Search for the cell housing the specified text and yield its [X, Y] center coordinate. 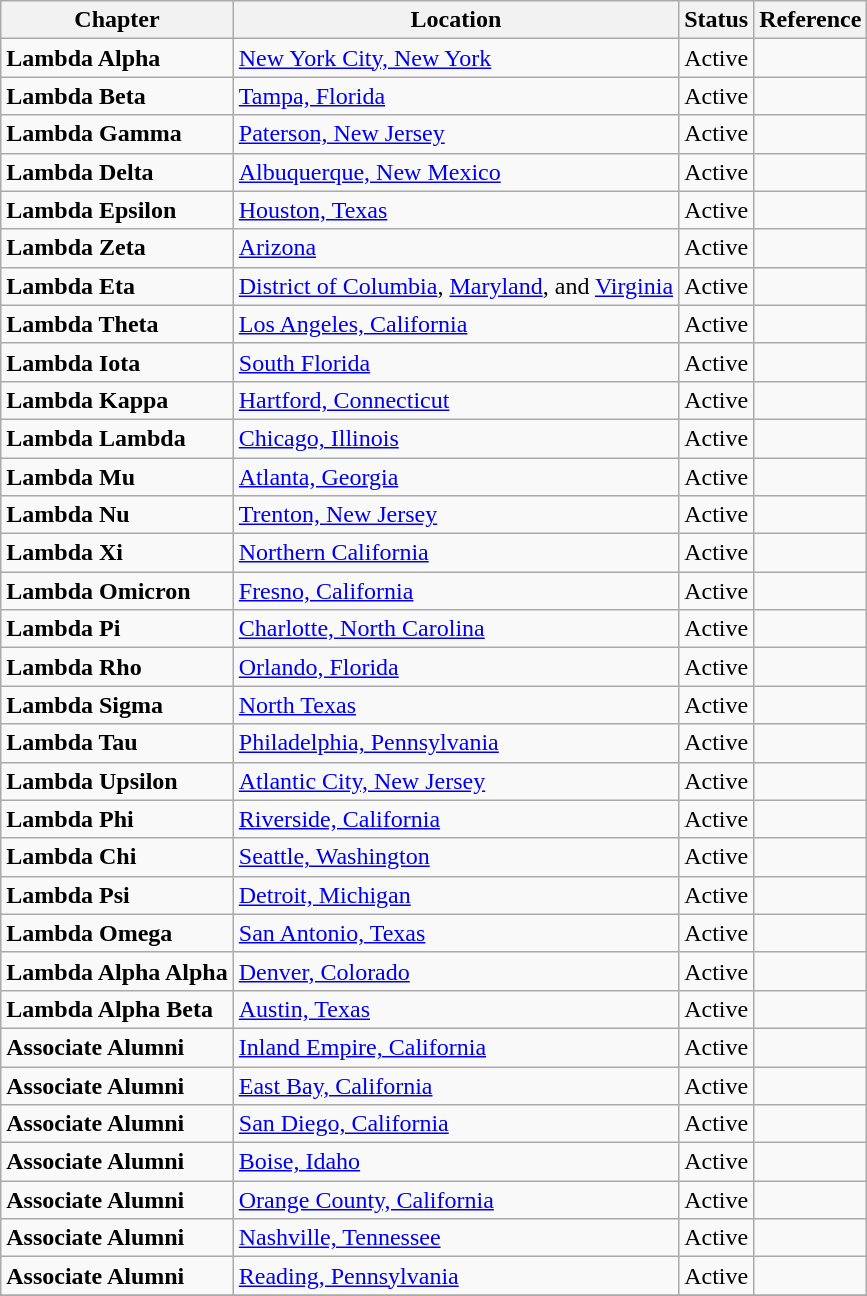
Boise, Idaho [456, 1162]
Reference [810, 20]
Lambda Sigma [117, 705]
Location [456, 20]
Chapter [117, 20]
Lambda Phi [117, 819]
Lambda Omega [117, 933]
Houston, Texas [456, 210]
Nashville, Tennessee [456, 1238]
Lambda Alpha Beta [117, 1009]
Status [716, 20]
Arizona [456, 248]
Riverside, California [456, 819]
Detroit, Michigan [456, 895]
South Florida [456, 362]
Inland Empire, California [456, 1047]
Hartford, Connecticut [456, 400]
East Bay, California [456, 1085]
Philadelphia, Pennsylvania [456, 743]
Albuquerque, New Mexico [456, 172]
Reading, Pennsylvania [456, 1276]
Lambda Zeta [117, 248]
Charlotte, North Carolina [456, 629]
Fresno, California [456, 591]
Seattle, Washington [456, 857]
Lambda Psi [117, 895]
Lambda Upsilon [117, 781]
Orange County, California [456, 1200]
Lambda Eta [117, 286]
Chicago, Illinois [456, 438]
San Diego, California [456, 1124]
North Texas [456, 705]
Lambda Xi [117, 553]
Trenton, New Jersey [456, 515]
Lambda Chi [117, 857]
District of Columbia, Maryland, and Virginia [456, 286]
Lambda Rho [117, 667]
Lambda Delta [117, 172]
Lambda Lambda [117, 438]
Tampa, Florida [456, 96]
Lambda Mu [117, 477]
Atlantic City, New Jersey [456, 781]
Denver, Colorado [456, 971]
Lambda Epsilon [117, 210]
Northern California [456, 553]
Lambda Alpha Alpha [117, 971]
Austin, Texas [456, 1009]
Lambda Iota [117, 362]
New York City, New York [456, 58]
Atlanta, Georgia [456, 477]
Lambda Tau [117, 743]
Lambda Alpha [117, 58]
Lambda Gamma [117, 134]
San Antonio, Texas [456, 933]
Lambda Beta [117, 96]
Lambda Omicron [117, 591]
Lambda Pi [117, 629]
Lambda Theta [117, 324]
Orlando, Florida [456, 667]
Lambda Kappa [117, 400]
Los Angeles, California [456, 324]
Paterson, New Jersey [456, 134]
Lambda Nu [117, 515]
